Pinpoint the cell where the given text exists, returning its (x, y) midpoint coordinate. 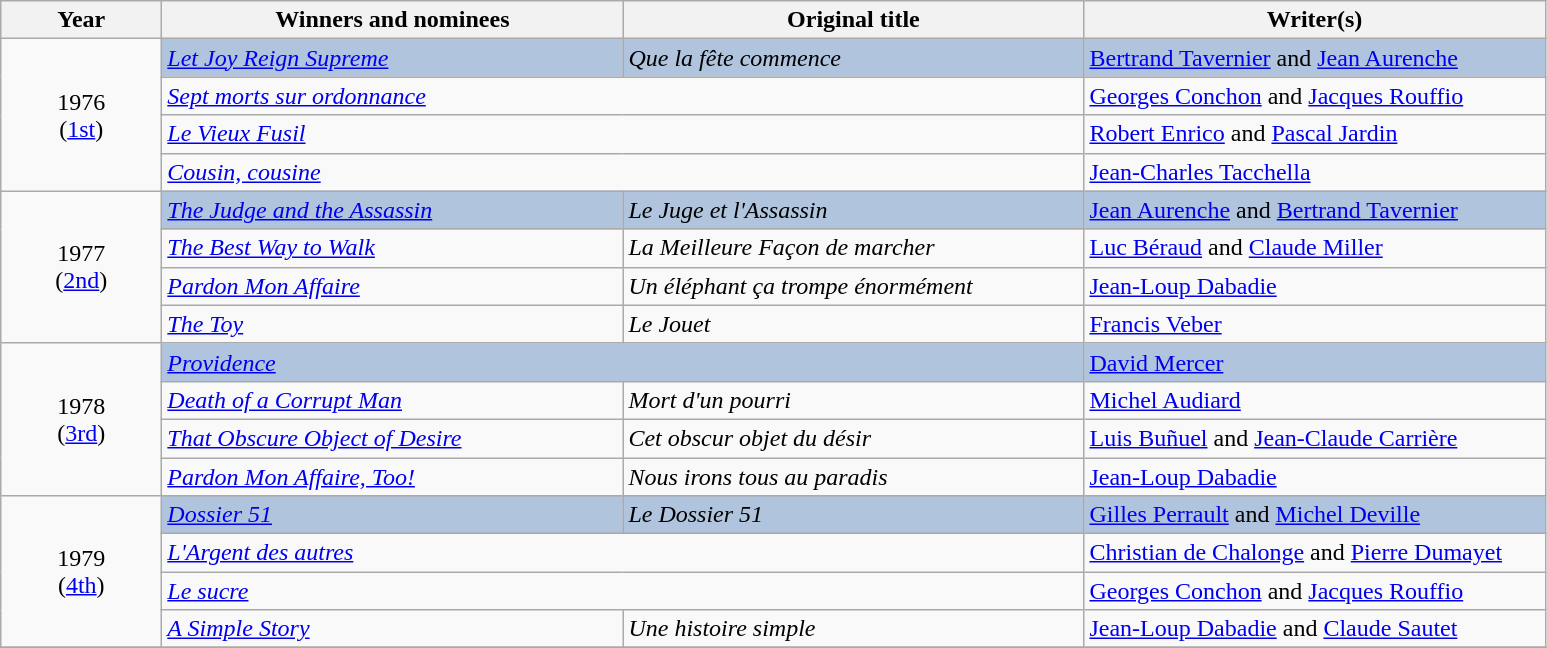
Original title (854, 20)
Sept morts sur ordonnance (623, 96)
Cousin, cousine (623, 172)
That Obscure Object of Desire (392, 438)
Let Joy Reign Supreme (392, 58)
Le sucre (623, 591)
David Mercer (1314, 362)
1978(3rd) (82, 419)
The Toy (392, 324)
1977(2nd) (82, 267)
Cet obscur objet du désir (854, 438)
Death of a Corrupt Man (392, 400)
Luis Buñuel and Jean-Claude Carrière (1314, 438)
Providence (623, 362)
Pardon Mon Affaire (392, 286)
La Meilleure Façon de marcher (854, 248)
Michel Audiard (1314, 400)
L'Argent des autres (623, 553)
Jean Aurenche and Bertrand Tavernier (1314, 210)
Un éléphant ça trompe énormément (854, 286)
Francis Veber (1314, 324)
A Simple Story (392, 629)
Bertrand Tavernier and Jean Aurenche (1314, 58)
Robert Enrico and Pascal Jardin (1314, 134)
Le Juge et l'Assassin (854, 210)
The Judge and the Assassin (392, 210)
Year (82, 20)
Le Vieux Fusil (623, 134)
Jean-Charles Tacchella (1314, 172)
Que la fête commence (854, 58)
Dossier 51 (392, 515)
Le Jouet (854, 324)
1979(4th) (82, 572)
Une histoire simple (854, 629)
1976(1st) (82, 115)
Luc Béraud and Claude Miller (1314, 248)
Jean-Loup Dabadie and Claude Sautet (1314, 629)
Christian de Chalonge and Pierre Dumayet (1314, 553)
Le Dossier 51 (854, 515)
Nous irons tous au paradis (854, 477)
Pardon Mon Affaire, Too! (392, 477)
The Best Way to Walk (392, 248)
Winners and nominees (392, 20)
Gilles Perrault and Michel Deville (1314, 515)
Writer(s) (1314, 20)
Mort d'un pourri (854, 400)
